Extract the [x, y] coordinate from the center of the cell holding the provided text.  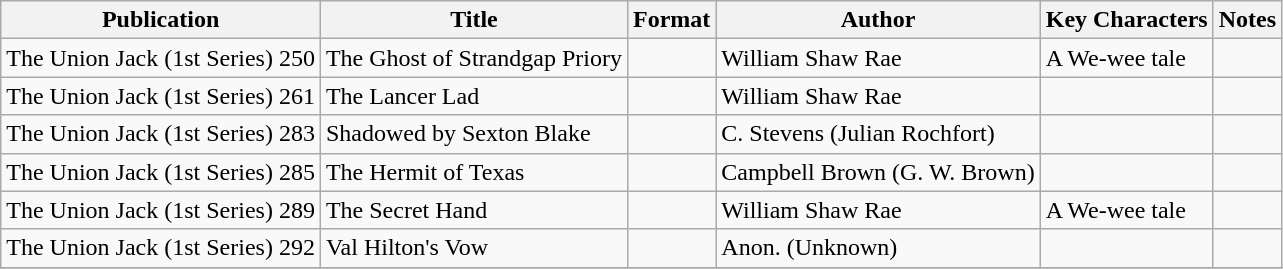
Publication [161, 20]
Author [878, 20]
Campbell Brown (G. W. Brown) [878, 172]
Title [474, 20]
Format [671, 20]
Key Characters [1126, 20]
The Union Jack (1st Series) 289 [161, 210]
The Lancer Lad [474, 96]
The Union Jack (1st Series) 250 [161, 58]
The Union Jack (1st Series) 261 [161, 96]
The Union Jack (1st Series) 285 [161, 172]
Shadowed by Sexton Blake [474, 134]
The Hermit of Texas [474, 172]
Anon. (Unknown) [878, 248]
Val Hilton's Vow [474, 248]
C. Stevens (Julian Rochfort) [878, 134]
The Ghost of Strandgap Priory [474, 58]
The Union Jack (1st Series) 292 [161, 248]
The Union Jack (1st Series) 283 [161, 134]
The Secret Hand [474, 210]
Notes [1247, 20]
